Find where the given text appears and provide that cell's center as [X, Y] coordinate. 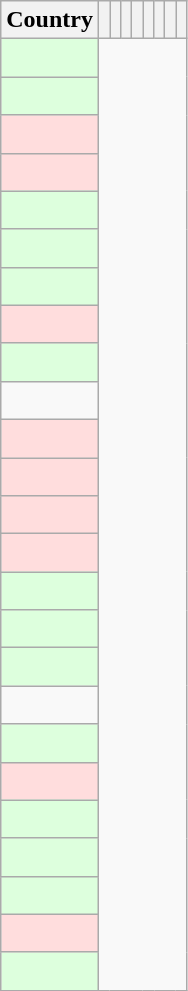
Country [50, 20]
